Determine the [x, y] coordinate at the center of the cell enclosing the given text.  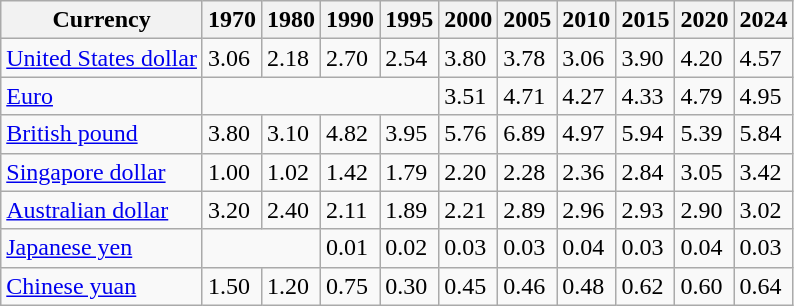
1.50 [232, 286]
2005 [528, 20]
1.79 [410, 172]
5.76 [468, 134]
4.57 [764, 58]
0.01 [350, 248]
2020 [704, 20]
2.11 [350, 210]
2.89 [528, 210]
Japanese yen [102, 248]
4.71 [528, 96]
1995 [410, 20]
4.97 [586, 134]
0.46 [528, 286]
2024 [764, 20]
0.75 [350, 286]
3.51 [468, 96]
4.95 [764, 96]
2.70 [350, 58]
3.78 [528, 58]
0.45 [468, 286]
3.02 [764, 210]
Currency [102, 20]
0.60 [704, 286]
2.84 [646, 172]
1.89 [410, 210]
0.48 [586, 286]
Chinese yuan [102, 286]
2.20 [468, 172]
4.27 [586, 96]
1.02 [292, 172]
4.79 [704, 96]
0.64 [764, 286]
5.94 [646, 134]
3.42 [764, 172]
2.90 [704, 210]
3.20 [232, 210]
British pound [102, 134]
United States dollar [102, 58]
1990 [350, 20]
5.39 [704, 134]
3.10 [292, 134]
1.20 [292, 286]
1970 [232, 20]
5.84 [764, 134]
Euro [102, 96]
2.96 [586, 210]
2000 [468, 20]
2.93 [646, 210]
2010 [586, 20]
0.02 [410, 248]
2.40 [292, 210]
2.21 [468, 210]
2.28 [528, 172]
4.82 [350, 134]
1980 [292, 20]
1.00 [232, 172]
2.36 [586, 172]
Singapore dollar [102, 172]
3.05 [704, 172]
2.18 [292, 58]
Australian dollar [102, 210]
3.95 [410, 134]
3.90 [646, 58]
4.20 [704, 58]
0.30 [410, 286]
6.89 [528, 134]
4.33 [646, 96]
2.54 [410, 58]
0.62 [646, 286]
1.42 [350, 172]
2015 [646, 20]
